Extract the (x, y) coordinate from the center of the cell holding the provided text.  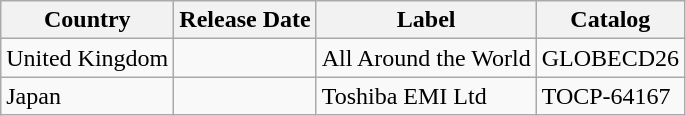
Label (426, 20)
United Kingdom (88, 58)
Japan (88, 96)
GLOBECD26 (610, 58)
Catalog (610, 20)
Country (88, 20)
All Around the World (426, 58)
Release Date (245, 20)
TOCP-64167 (610, 96)
Toshiba EMI Ltd (426, 96)
